Scan for the cell matching the given text and deliver its [X, Y] coordinate at center. 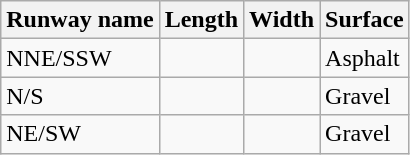
NNE/SSW [80, 58]
Asphalt [365, 58]
N/S [80, 96]
NE/SW [80, 134]
Runway name [80, 20]
Width [282, 20]
Surface [365, 20]
Length [201, 20]
